Return (X, Y) of the center of cell containing provided text 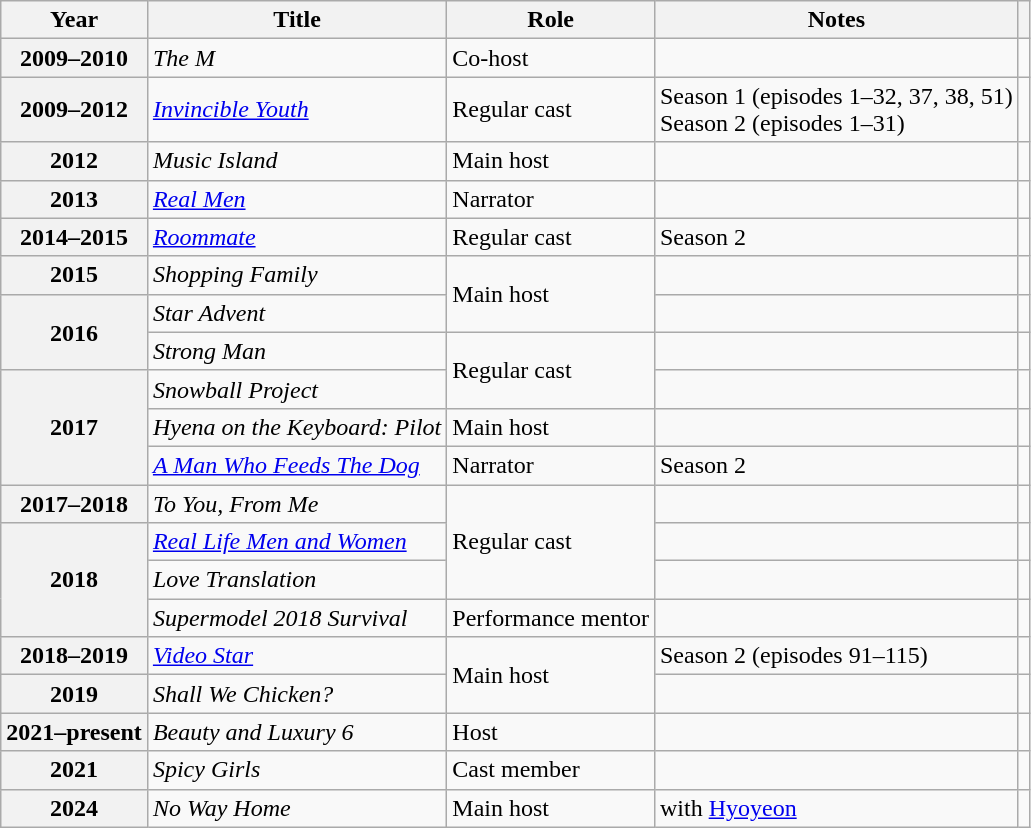
2013 (74, 199)
To You, From Me (296, 503)
Music Island (296, 161)
Love Translation (296, 580)
2009–2010 (74, 58)
Beauty and Luxury 6 (296, 732)
Snowball Project (296, 389)
The M (296, 58)
2024 (74, 808)
Season 2 (episodes 91–115) (836, 656)
Performance mentor (551, 618)
2018–2019 (74, 656)
Star Advent (296, 313)
2016 (74, 332)
Spicy Girls (296, 770)
2021 (74, 770)
2009–2012 (74, 110)
Supermodel 2018 Survival (296, 618)
Season 1 (episodes 1–32, 37, 38, 51)Season 2 (episodes 1–31) (836, 110)
Video Star (296, 656)
2017–2018 (74, 503)
Co-host (551, 58)
2015 (74, 275)
Hyena on the Keyboard: Pilot (296, 427)
2012 (74, 161)
2014–2015 (74, 237)
Real Men (296, 199)
Strong Man (296, 351)
Notes (836, 20)
No Way Home (296, 808)
2018 (74, 580)
Roommate (296, 237)
Shopping Family (296, 275)
Shall We Chicken? (296, 694)
with Hyoyeon (836, 808)
2019 (74, 694)
A Man Who Feeds The Dog (296, 465)
2017 (74, 427)
Real Life Men and Women (296, 542)
Invincible Youth (296, 110)
2021–present (74, 732)
Year (74, 20)
Cast member (551, 770)
Title (296, 20)
Host (551, 732)
Role (551, 20)
